Determine the [X, Y] coordinate at the center of the cell enclosing the given text.  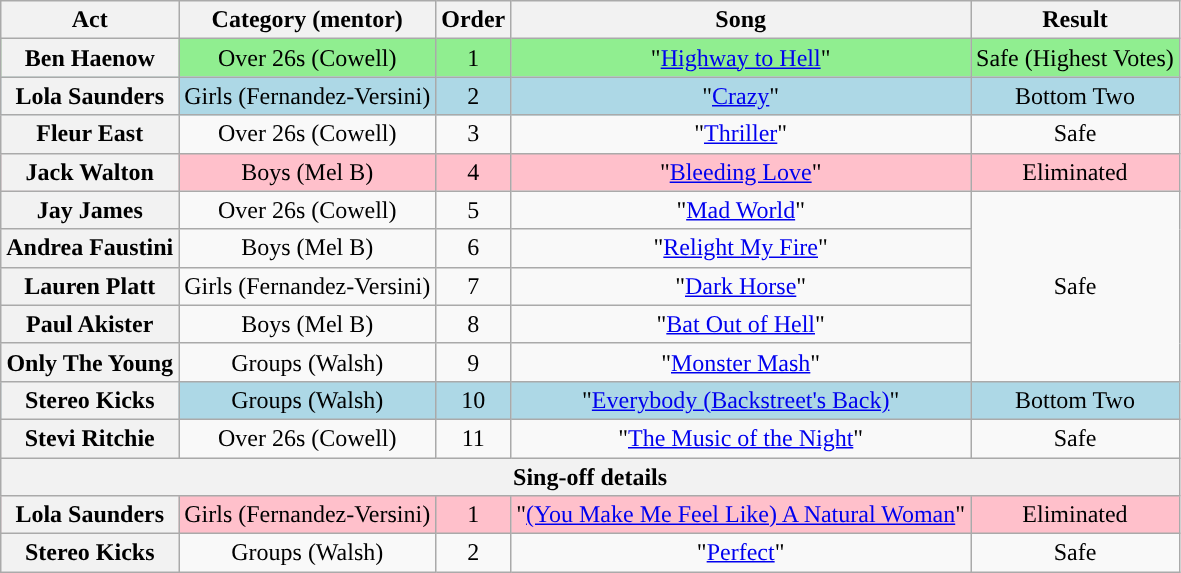
"Relight My Fire" [741, 248]
Paul Akister [90, 324]
"(You Make Me Feel Like) A Natural Woman" [741, 515]
"The Music of the Night" [741, 438]
Category (mentor) [308, 20]
10 [474, 400]
"Dark Horse" [741, 286]
Jay James [90, 210]
"Crazy" [741, 96]
9 [474, 362]
"Highway to Hell" [741, 58]
Result [1076, 20]
11 [474, 438]
Act [90, 20]
"Thriller" [741, 134]
Lauren Platt [90, 286]
"Monster Mash" [741, 362]
"Bat Out of Hell" [741, 324]
4 [474, 172]
7 [474, 286]
"Everybody (Backstreet's Back)" [741, 400]
Safe (Highest Votes) [1076, 58]
"Perfect" [741, 553]
Only The Young [90, 362]
Fleur East [90, 134]
3 [474, 134]
Jack Walton [90, 172]
8 [474, 324]
Song [741, 20]
Ben Haenow [90, 58]
Andrea Faustini [90, 248]
Order [474, 20]
Sing-off details [590, 477]
"Bleeding Love" [741, 172]
Stevi Ritchie [90, 438]
"Mad World" [741, 210]
6 [474, 248]
5 [474, 210]
